Identify which cell holds the provided text, then report its (x, y) central coordinate. 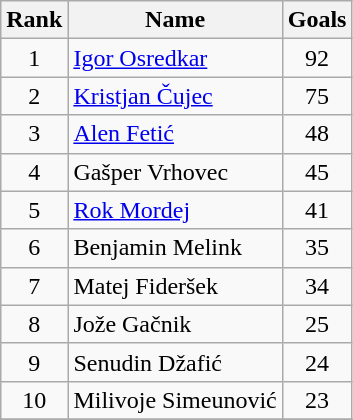
34 (317, 286)
23 (317, 400)
Kristjan Čujec (175, 96)
Jože Gačnik (175, 324)
Name (175, 20)
3 (34, 134)
10 (34, 400)
24 (317, 362)
41 (317, 210)
4 (34, 172)
75 (317, 96)
Benjamin Melink (175, 248)
Senudin Džafić (175, 362)
45 (317, 172)
Matej Fideršek (175, 286)
7 (34, 286)
Milivoje Simeunović (175, 400)
Rank (34, 20)
2 (34, 96)
5 (34, 210)
48 (317, 134)
Igor Osredkar (175, 58)
1 (34, 58)
9 (34, 362)
92 (317, 58)
8 (34, 324)
Gašper Vrhovec (175, 172)
Rok Mordej (175, 210)
Goals (317, 20)
6 (34, 248)
35 (317, 248)
Alen Fetić (175, 134)
25 (317, 324)
